Pinpoint the cell where the given text exists, returning its [x, y] midpoint coordinate. 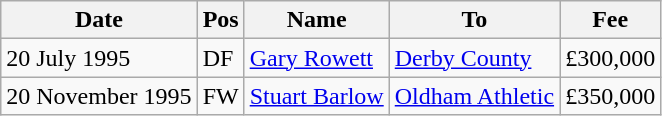
DF [220, 58]
FW [220, 96]
To [474, 20]
Stuart Barlow [316, 96]
Oldham Athletic [474, 96]
20 July 1995 [99, 58]
£350,000 [610, 96]
20 November 1995 [99, 96]
Date [99, 20]
Pos [220, 20]
Name [316, 20]
Gary Rowett [316, 58]
Derby County [474, 58]
Fee [610, 20]
£300,000 [610, 58]
